Locate the cell with the specified text and output its [X, Y] center coordinate. 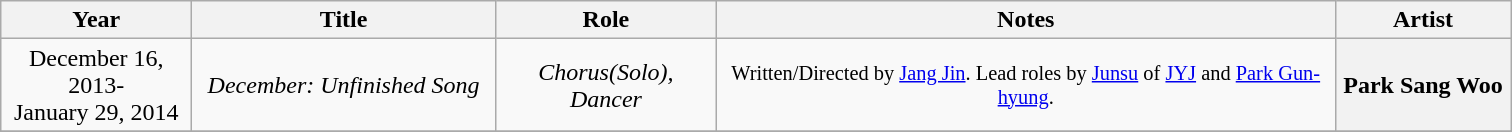
December: Unfinished Song [344, 85]
Role [606, 20]
Written/Directed by Jang Jin. Lead roles by Junsu of JYJ and Park Gun-hyung. [1026, 85]
December 16, 2013- January 29, 2014 [96, 85]
Title [344, 20]
Artist [1423, 20]
Notes [1026, 20]
Park Sang Woo [1423, 85]
Chorus(Solo), Dancer [606, 85]
Year [96, 20]
